Pinpoint the cell where the given text exists, returning its [x, y] midpoint coordinate. 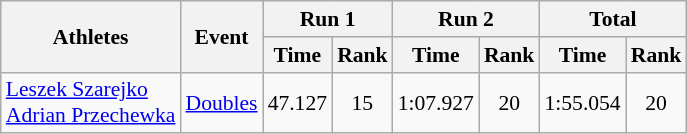
Athletes [91, 36]
Event [221, 36]
15 [362, 102]
Doubles [221, 102]
Leszek SzarejkoAdrian Przechewka [91, 102]
Run 1 [328, 19]
1:07.927 [436, 102]
1:55.054 [582, 102]
Run 2 [466, 19]
Total [612, 19]
47.127 [298, 102]
